Extract the [x, y] coordinate from the center of the cell holding the provided text.  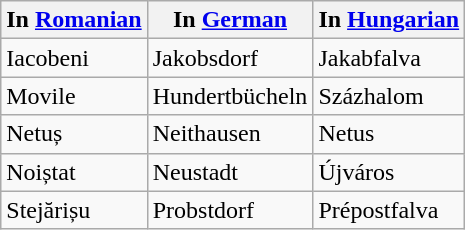
In German [230, 20]
Netuș [74, 134]
Stejărișu [74, 210]
Neustadt [230, 172]
Probstdorf [230, 210]
Jakobsdorf [230, 58]
Prépostfalva [389, 210]
In Hungarian [389, 20]
Jakabfalva [389, 58]
Netus [389, 134]
Neithausen [230, 134]
In Romanian [74, 20]
Hundertbücheln [230, 96]
Movile [74, 96]
Újváros [389, 172]
Noiștat [74, 172]
Iacobeni [74, 58]
Százhalom [389, 96]
